Scan for the cell matching the given text and deliver its (X, Y) coordinate at center. 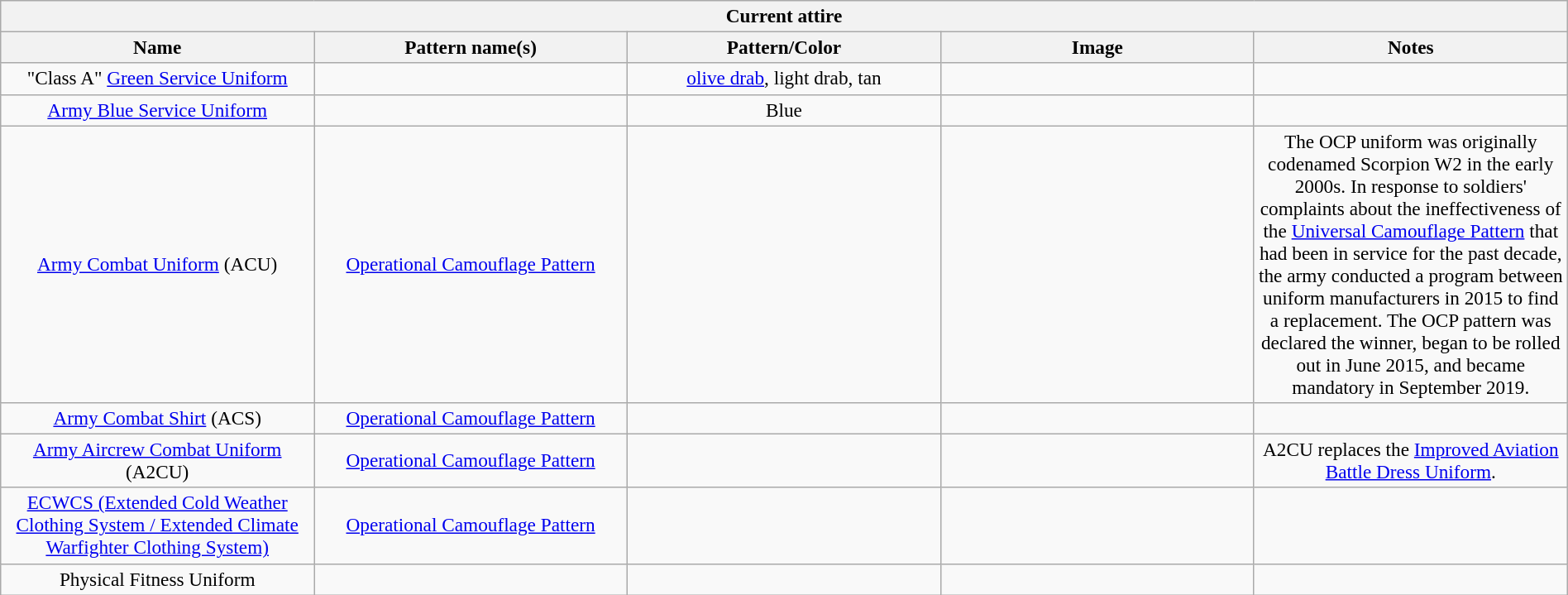
Image (1097, 47)
Pattern/Color (784, 47)
Current attire (784, 16)
A2CU replaces the Improved Aviation Battle Dress Uniform. (1411, 460)
Pattern name(s) (471, 47)
Physical Fitness Uniform (157, 579)
Army Aircrew Combat Uniform (A2CU) (157, 460)
Army Blue Service Uniform (157, 110)
Name (157, 47)
Army Combat Shirt (ACS) (157, 418)
Blue (784, 110)
Army Combat Uniform (ACU) (157, 263)
Notes (1411, 47)
"Class A" Green Service Uniform (157, 79)
ECWCS (Extended Cold Weather Clothing System / Extended Climate Warfighter Clothing System) (157, 525)
olive drab, light drab, tan (784, 79)
